From the cell containing the given text, extract its center point as [X, Y] coordinate. 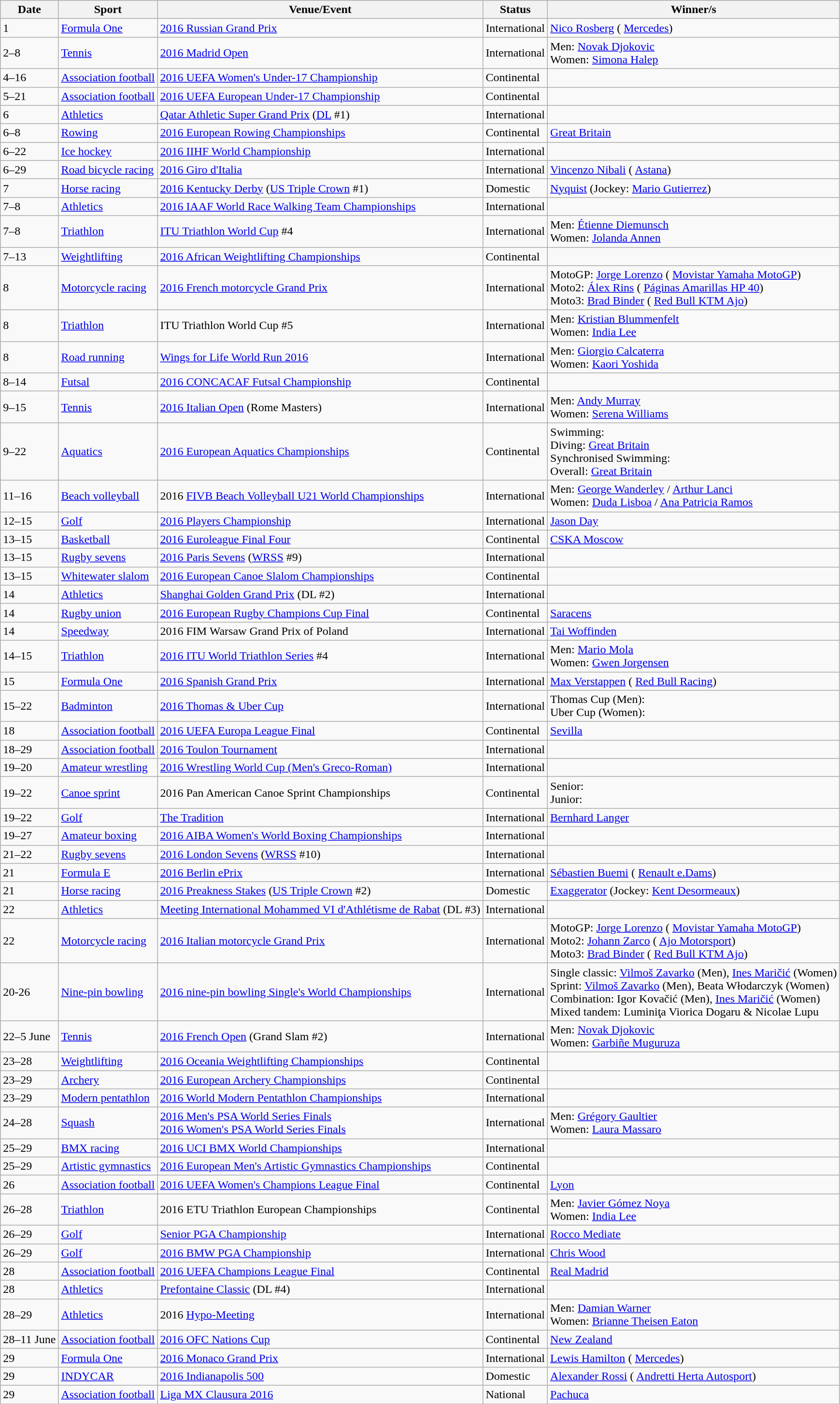
18 [29, 731]
2016 African Weightlifting Championships [320, 257]
Swimming: Diving: Great BritainSynchronised Swimming: Overall: Great Britain [694, 451]
2016 Russian Grand Prix [320, 28]
26–28 [29, 1210]
2016 Toulon Tournament [320, 749]
Men: Damian WarnerWomen: Brianne Theisen Eaton [694, 1314]
Venue/Event [320, 10]
Real Madrid [694, 1271]
Men: Giorgio CalcaterraWomen: Kaori Yoshida [694, 358]
Amateur boxing [108, 836]
The Tradition [320, 817]
2016 Men's PSA World Series Finals 2016 Women's PSA World Series Finals [320, 1123]
Rowing [108, 133]
2016 ITU World Triathlon Series #4 [320, 656]
1 [29, 28]
2016 Pan American Canoe Sprint Championships [320, 792]
2016 nine-pin bowling Single's World Championships [320, 991]
2016 Hypo-Meeting [320, 1314]
7–13 [29, 257]
Men: Andy MurrayWomen: Serena Williams [694, 407]
Exaggerator (Jockey: Kent Desormeaux) [694, 891]
Modern pentathlon [108, 1098]
2016 UEFA Women's Champions League Final [320, 1185]
2016 Berlin ePrix [320, 873]
2016 Thomas & Uber Cup [320, 706]
8–14 [29, 382]
Prefontaine Classic (DL #4) [320, 1289]
2016 French motorcycle Grand Prix [320, 288]
2016 Madrid Open [320, 53]
2016 BMW PGA Championship [320, 1253]
Men: George Wanderley / Arthur LanciWomen: Duda Lisboa / Ana Patricia Ramos [694, 496]
12–15 [29, 521]
23–28 [29, 1061]
4–16 [29, 78]
Nyquist (Jockey: Mario Gutierrez) [694, 188]
Chris Wood [694, 1253]
2016 European Archery Championships [320, 1080]
2016 UEFA Europa League Final [320, 731]
Liga MX Clausura 2016 [320, 1394]
CSKA Moscow [694, 539]
Rugby union [108, 613]
6–22 [29, 151]
Pachuca [694, 1394]
Badminton [108, 706]
Winner/s [694, 10]
Men: Étienne DiemunschWomen: Jolanda Annen [694, 231]
2016 Giro d'Italia [320, 170]
19–27 [29, 836]
Aquatics [108, 451]
2016 UCI BMX World Championships [320, 1148]
Date [29, 10]
2016 Oceania Weightlifting Championships [320, 1061]
Men: Novak DjokovicWomen: Garbiñe Muguruza [694, 1036]
2016 CONCACAF Futsal Championship [320, 382]
2016 European Rowing Championships [320, 133]
18–29 [29, 749]
9–15 [29, 407]
2016 European Aquatics Championships [320, 451]
Status [515, 10]
Vincenzo Nibali ( Astana) [694, 170]
Futsal [108, 382]
Rocco Mediate [694, 1234]
Meeting International Mohammed VI d'Athlétisme de Rabat (DL #3) [320, 909]
2016 AIBA Women's World Boxing Championships [320, 836]
2016 Italian motorcycle Grand Prix [320, 941]
Nico Rosberg ( Mercedes) [694, 28]
2016 Players Championship [320, 521]
New Zealand [694, 1339]
2016 Spanish Grand Prix [320, 681]
Bernhard Langer [694, 817]
2016 Wrestling World Cup (Men's Greco-Roman) [320, 768]
Sébastien Buemi ( Renault e.Dams) [694, 873]
2016 FIM Warsaw Grand Prix of Poland [320, 631]
MotoGP: Jorge Lorenzo ( Movistar Yamaha MotoGP)Moto2: Johann Zarco ( Ajo Motorsport)Moto3: Brad Binder ( Red Bull KTM Ajo) [694, 941]
15–22 [29, 706]
ITU Triathlon World Cup #4 [320, 231]
Thomas Cup (Men): Uber Cup (Women): [694, 706]
2016 IIHF World Championship [320, 151]
2016 London Sevens (WRSS #10) [320, 854]
National [515, 1394]
Road running [108, 358]
Saracens [694, 613]
2016 UEFA European Under-17 Championship [320, 96]
Archery [108, 1080]
Men: Mario MolaWomen: Gwen Jorgensen [694, 656]
2016 UEFA Women's Under-17 Championship [320, 78]
6–8 [29, 133]
20-26 [29, 991]
6–29 [29, 170]
Canoe sprint [108, 792]
2016 French Open (Grand Slam #2) [320, 1036]
Sevilla [694, 731]
Men: Grégory GaultierWomen: Laura Massaro [694, 1123]
2016 European Rugby Champions Cup Final [320, 613]
Ice hockey [108, 151]
2016 Indianapolis 500 [320, 1376]
2016 ETU Triathlon European Championships [320, 1210]
24–28 [29, 1123]
Tai Woffinden [694, 631]
Road bicycle racing [108, 170]
2–8 [29, 53]
Squash [108, 1123]
22–5 June [29, 1036]
Amateur wrestling [108, 768]
2016 World Modern Pentathlon Championships [320, 1098]
15 [29, 681]
5–21 [29, 96]
Men: Javier Gómez NoyaWomen: India Lee [694, 1210]
INDYCAR [108, 1376]
Whitewater slalom [108, 576]
Wings for Life World Run 2016 [320, 358]
Max Verstappen ( Red Bull Racing) [694, 681]
28–11 June [29, 1339]
BMX racing [108, 1148]
19–20 [29, 768]
Alexander Rossi ( Andretti Herta Autosport) [694, 1376]
2016 FIVB Beach Volleyball U21 World Championships [320, 496]
Jason Day [694, 521]
Shanghai Golden Grand Prix (DL #2) [320, 594]
2016 European Men's Artistic Gymnastics Championships [320, 1166]
2016 European Canoe Slalom Championships [320, 576]
Senior PGA Championship [320, 1234]
2016 UEFA Champions League Final [320, 1271]
Speedway [108, 631]
21–22 [29, 854]
14–15 [29, 656]
2016 OFC Nations Cup [320, 1339]
11–16 [29, 496]
2016 IAAF World Race Walking Team Championships [320, 206]
2016 Kentucky Derby (US Triple Crown #1) [320, 188]
Lyon [694, 1185]
Lewis Hamilton ( Mercedes) [694, 1358]
Men: Novak DjokovicWomen: Simona Halep [694, 53]
9–22 [29, 451]
Basketball [108, 539]
Nine-pin bowling [108, 991]
6 [29, 115]
ITU Triathlon World Cup #5 [320, 326]
Artistic gymnastics [108, 1166]
7 [29, 188]
Great Britain [694, 133]
2016 Euroleague Final Four [320, 539]
Sport [108, 10]
2016 Italian Open (Rome Masters) [320, 407]
28–29 [29, 1314]
Qatar Athletic Super Grand Prix (DL #1) [320, 115]
MotoGP: Jorge Lorenzo ( Movistar Yamaha MotoGP)Moto2: Álex Rins ( Páginas Amarillas HP 40)Moto3: Brad Binder ( Red Bull KTM Ajo) [694, 288]
2016 Preakness Stakes (US Triple Crown #2) [320, 891]
Formula E [108, 873]
Men: Kristian BlummenfeltWomen: India Lee [694, 326]
2016 Monaco Grand Prix [320, 1358]
Senior: Junior: [694, 792]
Beach volleyball [108, 496]
26 [29, 1185]
2016 Paris Sevens (WRSS #9) [320, 558]
